Locate the cell with the specified text and output its [X, Y] center coordinate. 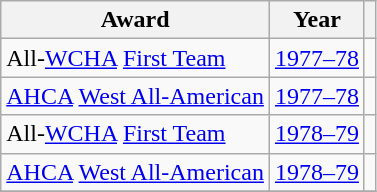
Year [316, 20]
Award [136, 20]
